Scan for the cell matching the given text and deliver its (x, y) coordinate at center. 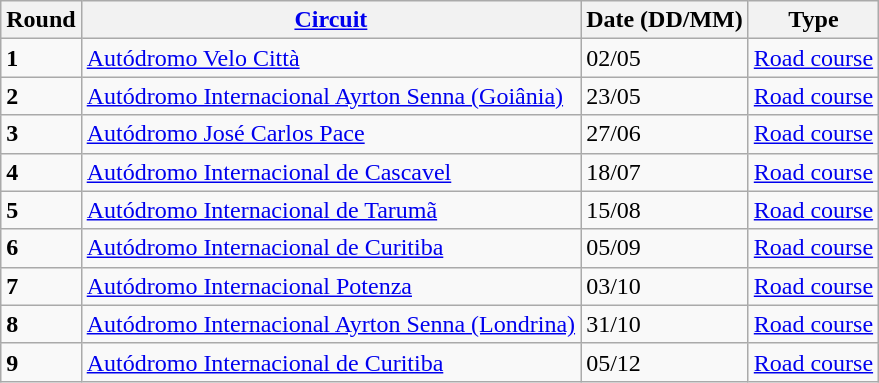
31/10 (665, 324)
Autódromo José Carlos Pace (330, 134)
2 (41, 96)
6 (41, 248)
Autódromo Internacional Ayrton Senna (Londrina) (330, 324)
Type (813, 20)
Autódromo Internacional de Tarumã (330, 210)
4 (41, 172)
Autódromo Internacional Potenza (330, 286)
Autódromo Internacional Ayrton Senna (Goiânia) (330, 96)
Round (41, 20)
27/06 (665, 134)
15/08 (665, 210)
23/05 (665, 96)
18/07 (665, 172)
5 (41, 210)
7 (41, 286)
3 (41, 134)
Autódromo Internacional de Cascavel (330, 172)
02/05 (665, 58)
03/10 (665, 286)
Date (DD/MM) (665, 20)
Circuit (330, 20)
05/09 (665, 248)
Autódromo Velo Città (330, 58)
05/12 (665, 362)
9 (41, 362)
8 (41, 324)
1 (41, 58)
